Identify which cell holds the provided text, then report its (X, Y) central coordinate. 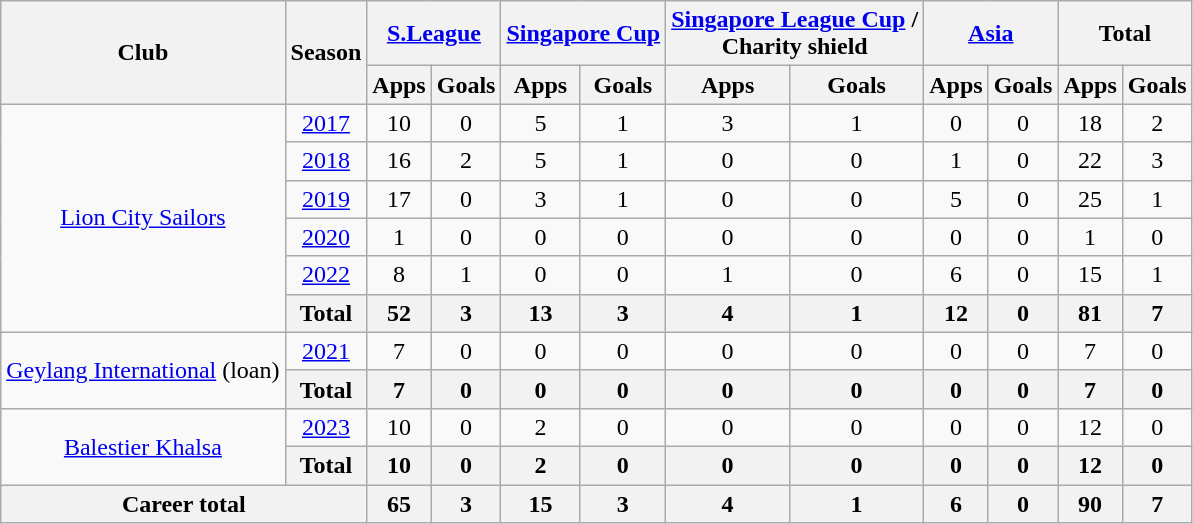
Geylang International (loan) (143, 370)
S.League (434, 34)
8 (399, 275)
81 (1090, 313)
65 (399, 503)
25 (1090, 199)
17 (399, 199)
52 (399, 313)
Career total (184, 503)
Lion City Sailors (143, 218)
2021 (326, 351)
2022 (326, 275)
2023 (326, 427)
13 (540, 313)
2019 (326, 199)
2018 (326, 161)
90 (1090, 503)
2020 (326, 237)
Singapore League Cup / Charity shield (795, 34)
Asia (991, 34)
Season (326, 52)
Club (143, 52)
18 (1090, 123)
16 (399, 161)
Singapore Cup (584, 34)
22 (1090, 161)
Balestier Khalsa (143, 446)
2017 (326, 123)
